Capture the cell that displays the provided text and extract its [x, y] central coordinate. 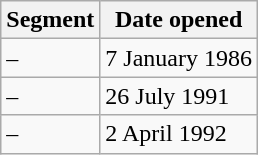
7 January 1986 [179, 58]
Date opened [179, 20]
26 July 1991 [179, 96]
Segment [50, 20]
2 April 1992 [179, 134]
